Scan for the cell matching the given text and deliver its [x, y] coordinate at center. 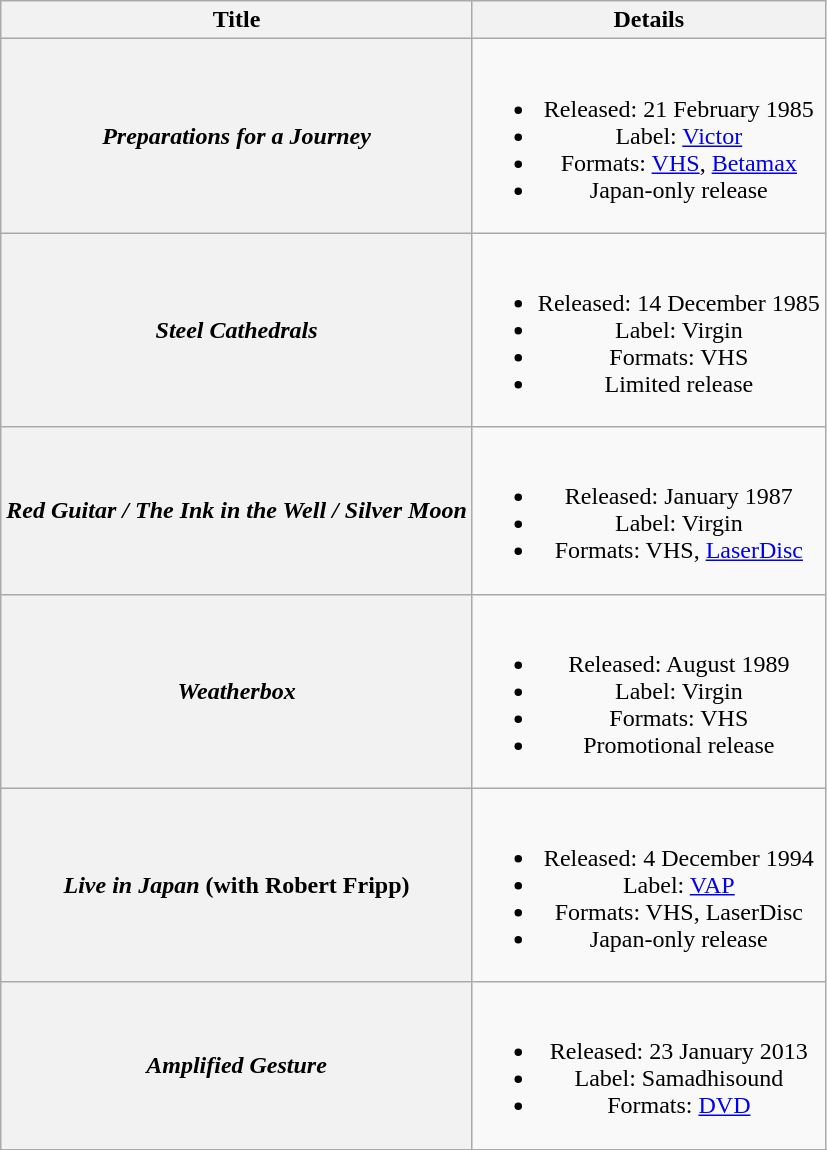
Released: August 1989Label: VirginFormats: VHSPromotional release [648, 691]
Preparations for a Journey [237, 136]
Amplified Gesture [237, 1066]
Weatherbox [237, 691]
Live in Japan (with Robert Fripp) [237, 885]
Released: 14 December 1985Label: VirginFormats: VHSLimited release [648, 330]
Released: 21 February 1985Label: VictorFormats: VHS, BetamaxJapan-only release [648, 136]
Released: 23 January 2013Label: SamadhisoundFormats: DVD [648, 1066]
Released: 4 December 1994Label: VAPFormats: VHS, LaserDiscJapan-only release [648, 885]
Details [648, 20]
Steel Cathedrals [237, 330]
Released: January 1987Label: VirginFormats: VHS, LaserDisc [648, 510]
Red Guitar / The Ink in the Well / Silver Moon [237, 510]
Title [237, 20]
